Detect which cell encompasses the target text, then output its [x, y] center coordinate. 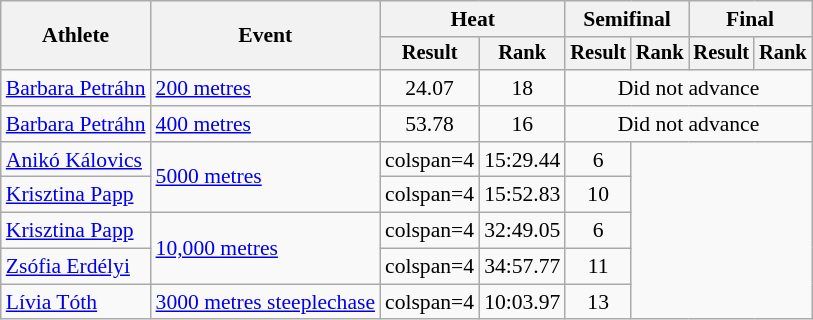
11 [598, 267]
3000 metres steeplechase [266, 302]
10,000 metres [266, 248]
Semifinal [626, 19]
400 metres [266, 124]
53.78 [430, 124]
15:29.44 [522, 160]
Anikó Kálovics [76, 160]
Zsófia Erdélyi [76, 267]
Event [266, 36]
Athlete [76, 36]
Heat [472, 19]
200 metres [266, 88]
Lívia Tóth [76, 302]
10 [598, 195]
Final [750, 19]
10:03.97 [522, 302]
15:52.83 [522, 195]
24.07 [430, 88]
13 [598, 302]
18 [522, 88]
34:57.77 [522, 267]
32:49.05 [522, 231]
5000 metres [266, 178]
16 [522, 124]
